Provide the (X, Y) coordinate of the cell's center where the given text is located.  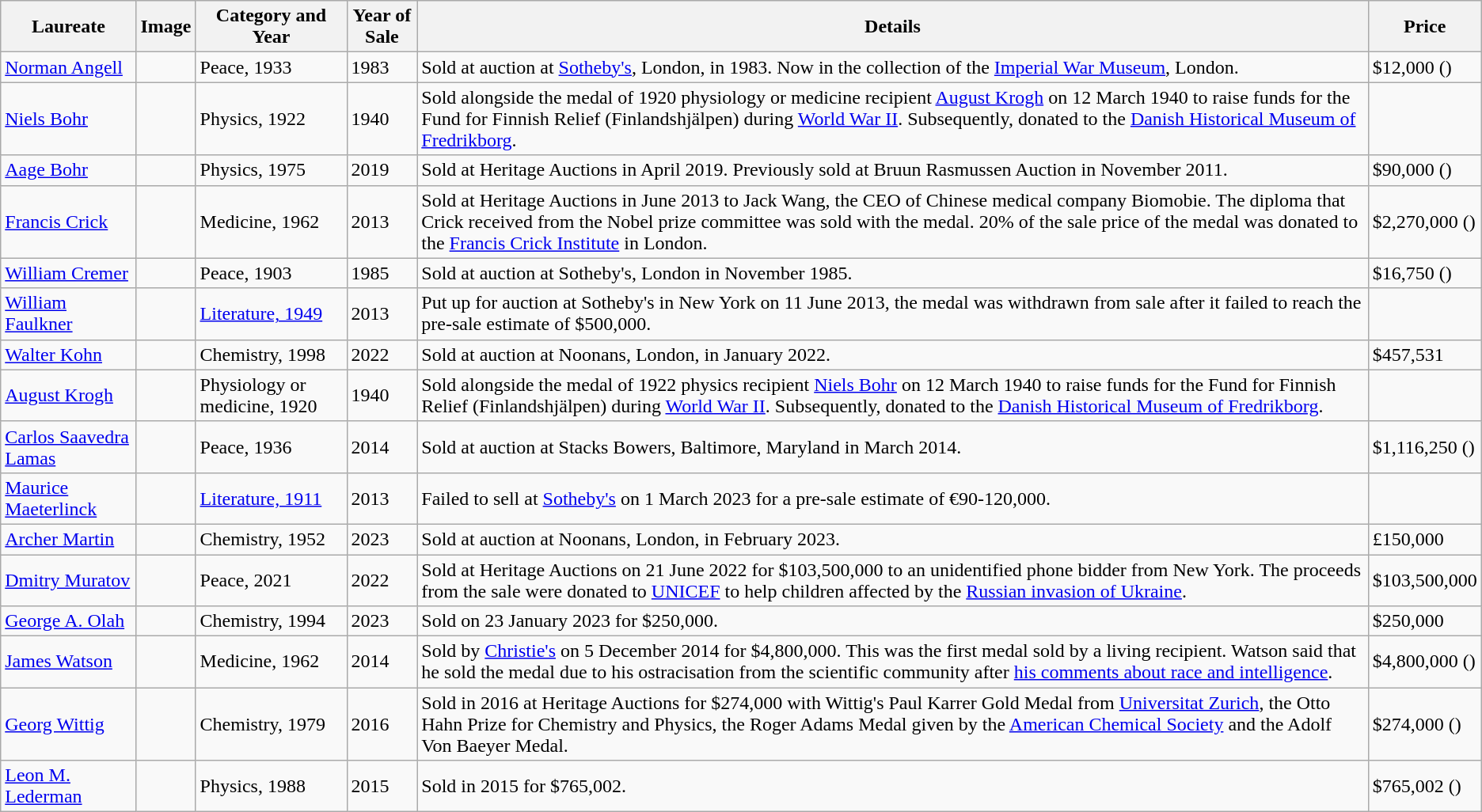
William Faulkner (68, 313)
$16,750 () (1425, 273)
Sold on 23 January 2023 for $250,000. (893, 621)
Details (893, 27)
Norman Angell (68, 67)
$12,000 () (1425, 67)
Archer Martin (68, 539)
Chemistry, 1998 (271, 355)
Physics, 1988 (271, 787)
Carlos Saavedra Lamas (68, 446)
Leon M. Lederman (68, 787)
Peace, 1936 (271, 446)
$250,000 (1425, 621)
2015 (382, 787)
Georg Wittig (68, 724)
Sold at auction at Noonans, London, in January 2022. (893, 355)
Physics, 1922 (271, 119)
$2,270,000 () (1425, 222)
Niels Bohr (68, 119)
Category and Year (271, 27)
Image (166, 27)
Chemistry, 1979 (271, 724)
Literature, 1911 (271, 499)
Literature, 1949 (271, 313)
Price (1425, 27)
Sold in 2015 for $765,002. (893, 787)
Peace, 1903 (271, 273)
James Watson (68, 662)
Dmitry Muratov (68, 579)
£150,000 (1425, 539)
Failed to sell at Sotheby's on 1 March 2023 for a pre-sale estimate of €90-120,000. (893, 499)
$103,500,000 (1425, 579)
$457,531 (1425, 355)
2019 (382, 170)
1985 (382, 273)
Sold at auction at Sotheby's, London in November 1985. (893, 273)
2016 (382, 724)
Francis Crick (68, 222)
Physics, 1975 (271, 170)
Walter Kohn (68, 355)
$1,116,250 () (1425, 446)
Physiology or medicine, 1920 (271, 396)
$4,800,000 () (1425, 662)
Sold at Heritage Auctions in April 2019. Previously sold at Bruun Rasmussen Auction in November 2011. (893, 170)
Laureate (68, 27)
Peace, 2021 (271, 579)
Sold at auction at Sotheby's, London, in 1983. Now in the collection of the Imperial War Museum, London. (893, 67)
Sold at auction at Noonans, London, in February 2023. (893, 539)
Aage Bohr (68, 170)
George A. Olah (68, 621)
August Krogh (68, 396)
William Cremer (68, 273)
$765,002 () (1425, 787)
1983 (382, 67)
Year of Sale (382, 27)
Chemistry, 1952 (271, 539)
Chemistry, 1994 (271, 621)
Maurice Maeterlinck (68, 499)
$90,000 () (1425, 170)
$274,000 () (1425, 724)
Sold at auction at Stacks Bowers, Baltimore, Maryland in March 2014. (893, 446)
Peace, 1933 (271, 67)
